Identify which cell holds the provided text, then report its (x, y) central coordinate. 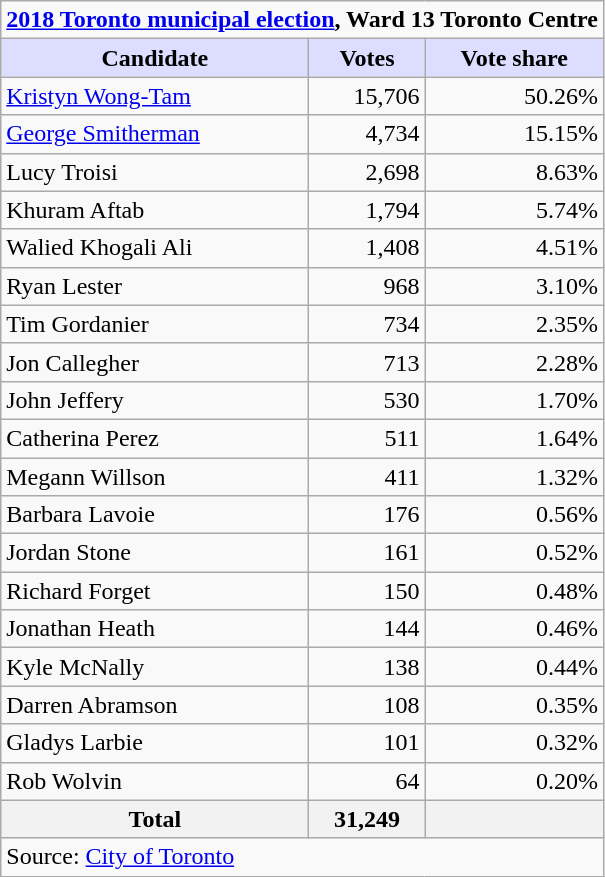
Total (155, 819)
0.32% (514, 743)
50.26% (514, 96)
Darren Abramson (155, 705)
1.32% (514, 477)
2.28% (514, 362)
Megann Willson (155, 477)
Vote share (514, 58)
530 (367, 400)
Barbara Lavoie (155, 515)
176 (367, 515)
1,794 (367, 210)
Jon Callegher (155, 362)
15,706 (367, 96)
64 (367, 781)
1.64% (514, 438)
0.52% (514, 553)
713 (367, 362)
0.48% (514, 591)
1,408 (367, 248)
411 (367, 477)
2,698 (367, 172)
2.35% (514, 324)
Kyle McNally (155, 667)
Gladys Larbie (155, 743)
George Smitherman (155, 134)
Kristyn Wong-Tam (155, 96)
101 (367, 743)
15.15% (514, 134)
4.51% (514, 248)
Jonathan Heath (155, 629)
Votes (367, 58)
Tim Gordanier (155, 324)
Walied Khogali Ali (155, 248)
Rob Wolvin (155, 781)
Candidate (155, 58)
1.70% (514, 400)
108 (367, 705)
Ryan Lester (155, 286)
Richard Forget (155, 591)
8.63% (514, 172)
138 (367, 667)
734 (367, 324)
Lucy Troisi (155, 172)
Catherina Perez (155, 438)
144 (367, 629)
968 (367, 286)
2018 Toronto municipal election, Ward 13 Toronto Centre (302, 20)
511 (367, 438)
150 (367, 591)
5.74% (514, 210)
161 (367, 553)
Source: City of Toronto (302, 857)
John Jeffery (155, 400)
0.44% (514, 667)
4,734 (367, 134)
31,249 (367, 819)
Khuram Aftab (155, 210)
0.35% (514, 705)
Jordan Stone (155, 553)
0.56% (514, 515)
0.46% (514, 629)
0.20% (514, 781)
3.10% (514, 286)
